Find where the given text appears and provide that cell's center as (x, y) coordinate. 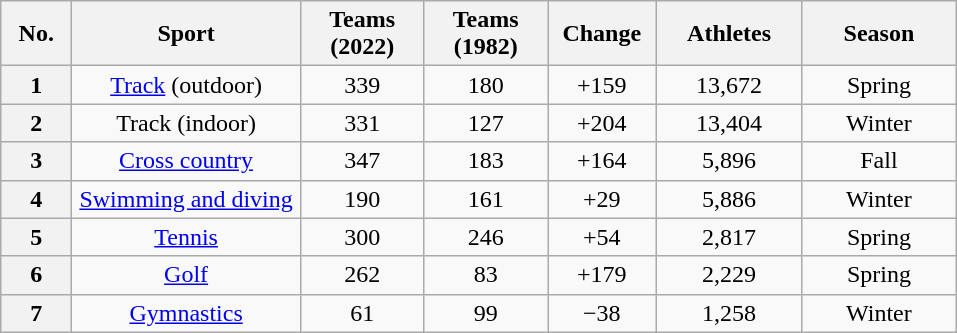
Teams (1982) (486, 34)
Golf (186, 275)
1 (36, 85)
2,817 (729, 237)
13,404 (729, 123)
61 (362, 313)
190 (362, 199)
+204 (602, 123)
246 (486, 237)
Track (indoor) (186, 123)
13,672 (729, 85)
183 (486, 161)
180 (486, 85)
4 (36, 199)
Tennis (186, 237)
161 (486, 199)
Gymnastics (186, 313)
5,886 (729, 199)
−38 (602, 313)
Change (602, 34)
1,258 (729, 313)
7 (36, 313)
Sport (186, 34)
+179 (602, 275)
339 (362, 85)
127 (486, 123)
No. (36, 34)
Season (879, 34)
5,896 (729, 161)
Swimming and diving (186, 199)
6 (36, 275)
99 (486, 313)
331 (362, 123)
+164 (602, 161)
+29 (602, 199)
300 (362, 237)
Athletes (729, 34)
Track (outdoor) (186, 85)
262 (362, 275)
+54 (602, 237)
Fall (879, 161)
347 (362, 161)
+159 (602, 85)
Teams (2022) (362, 34)
83 (486, 275)
3 (36, 161)
5 (36, 237)
2,229 (729, 275)
Cross country (186, 161)
2 (36, 123)
